Pinpoint the cell where the given text exists, returning its (x, y) midpoint coordinate. 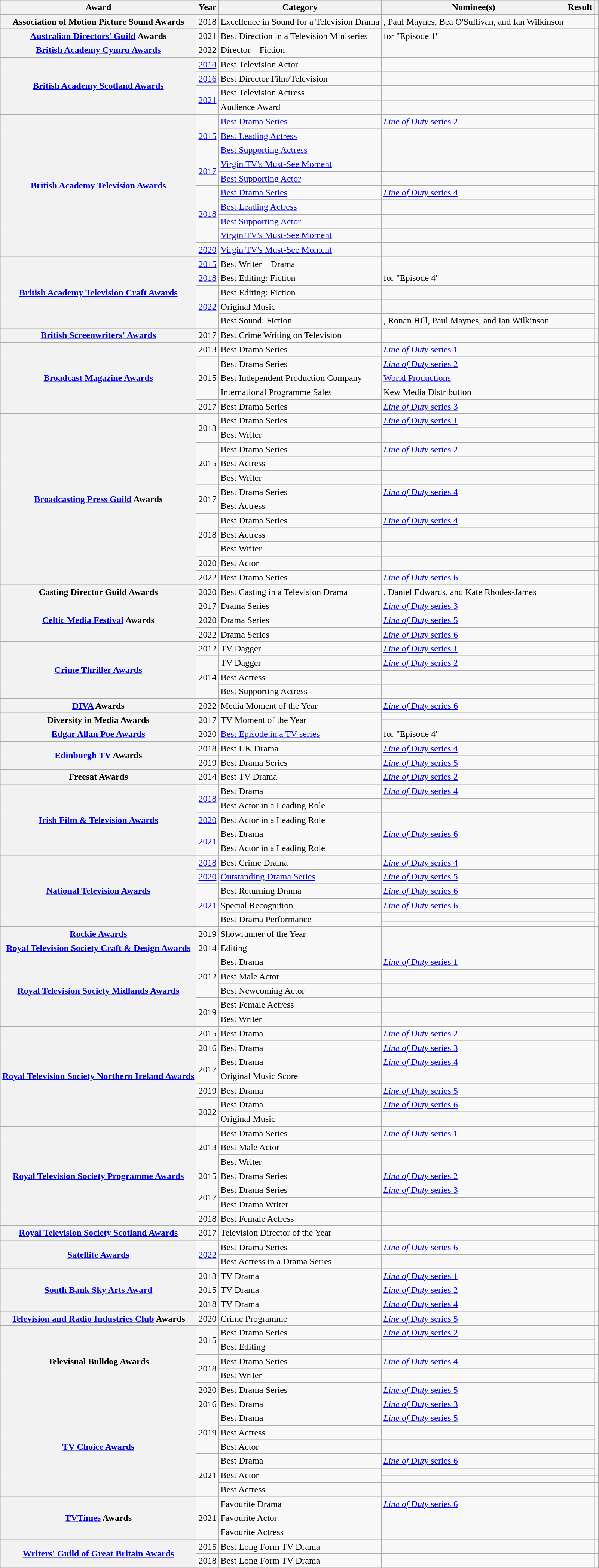
Favourite Drama (300, 1504)
Best Casting in a Television Drama (300, 592)
Best Independent Production Company (300, 378)
Australian Directors' Guild Awards (98, 36)
National Television Awards (98, 891)
Media Moment of the Year (300, 706)
Best TV Drama (300, 777)
Year (207, 7)
South Bank Sky Arts Award (98, 1290)
, Daniel Edwards, and Kate Rhodes-James (474, 592)
Award (98, 7)
British Academy Television Craft Awards (98, 292)
Royal Television Society Programme Awards (98, 1176)
Best Director Film/Television (300, 79)
British Screenwriters' Awards (98, 335)
Casting Director Guild Awards (98, 592)
Celtic Media Festival Awards (98, 620)
TVTimes Awards (98, 1518)
Rockie Awards (98, 934)
British Academy Television Awards (98, 186)
Best Returning Drama (300, 891)
, Paul Maynes, Bea O'Sullivan, and Ian Wilkinson (474, 22)
Best Actress in a Drama Series (300, 1261)
Result (580, 7)
Nominee(s) (474, 7)
Royal Television Society Scotland Awards (98, 1233)
Best Crime Drama (300, 862)
Original Music Score (300, 1076)
Televisual Bulldog Awards (98, 1361)
Crime Thriller Awards (98, 670)
Best Television Actor (300, 64)
Best Television Actress (300, 93)
Best Crime Writing on Television (300, 335)
Best Newcoming Actor (300, 991)
Freesat Awards (98, 777)
Best Drama Writer (300, 1204)
British Academy Scotland Awards (98, 86)
International Programme Sales (300, 392)
DIVA Awards (98, 706)
Kew Media Distribution (474, 392)
Television Director of the Year (300, 1233)
Best Direction in a Television Miniseries (300, 36)
Best Episode in a TV series (300, 734)
Television and Radio Industries Club Awards (98, 1318)
Favourite Actress (300, 1532)
TV Choice Awards (98, 1447)
Outstanding Drama Series (300, 877)
for "Episode 1" (474, 36)
TV Moment of the Year (300, 720)
Favourite Actor (300, 1518)
British Academy Cymru Awards (98, 50)
Royal Television Society Midlands Awards (98, 991)
Best Editing (300, 1347)
Irish Film & Television Awards (98, 820)
Crime Programme (300, 1318)
Director – Fiction (300, 50)
Diversity in Media Awards (98, 720)
Best Drama Performance (300, 920)
Association of Motion Picture Sound Awards (98, 22)
Best Writer – Drama (300, 264)
World Productions (474, 378)
Writers' Guild of Great Britain Awards (98, 1554)
Royal Television Society Northern Ireland Awards (98, 1076)
Audience Award (300, 107)
Broadcast Magazine Awards (98, 378)
Royal Television Society Craft & Design Awards (98, 948)
, Ronan Hill, Paul Maynes, and Ian Wilkinson (474, 321)
Showrunner of the Year (300, 934)
Satellite Awards (98, 1254)
Best UK Drama (300, 748)
Editing (300, 948)
Special Recognition (300, 905)
Best Sound: Fiction (300, 321)
Edinburgh TV Awards (98, 756)
Category (300, 7)
Edgar Allan Poe Awards (98, 734)
Excellence in Sound for a Television Drama (300, 22)
Broadcasting Press Guild Awards (98, 499)
